Output the (X, Y) coordinate of the center of the cell containing the given text.  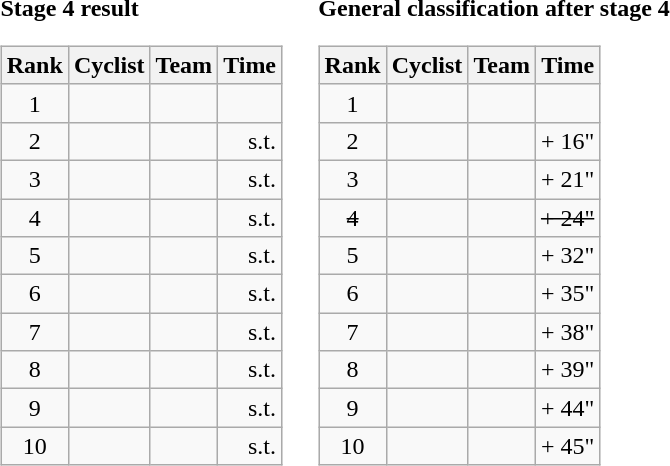
+ 44" (567, 408)
+ 39" (567, 370)
+ 16" (567, 141)
+ 24" (567, 217)
+ 21" (567, 179)
+ 32" (567, 256)
+ 35" (567, 294)
+ 38" (567, 332)
+ 45" (567, 446)
